Find where the given text appears and provide that cell's center as [x, y] coordinate. 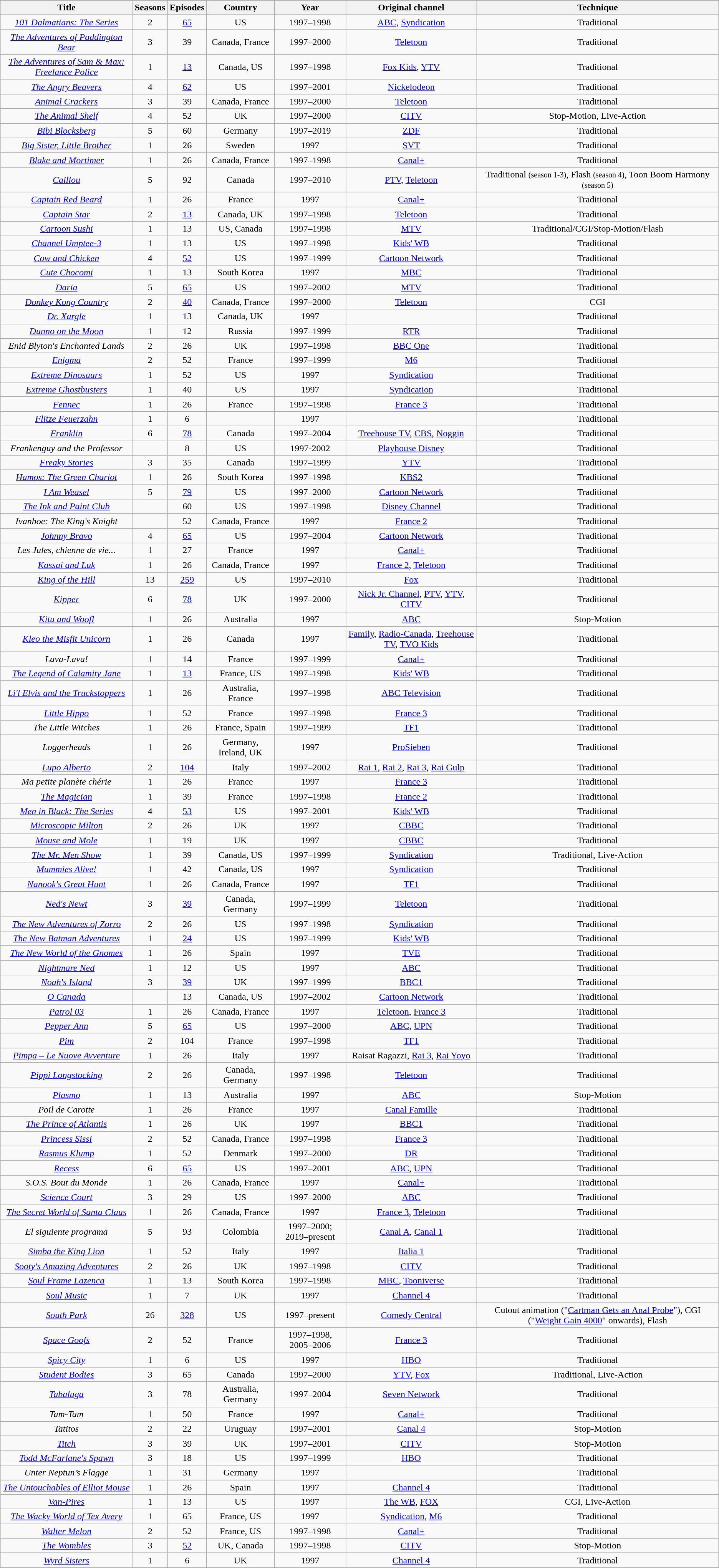
Russia [240, 331]
14 [187, 659]
Ned's Newt [66, 904]
The Ink and Paint Club [66, 507]
Dr. Xargle [66, 316]
Franklin [66, 433]
Canal Famille [411, 1109]
Recess [66, 1168]
Technique [598, 8]
29 [187, 1197]
31 [187, 1472]
Plasmo [66, 1095]
Sweden [240, 145]
Donkey Kong Country [66, 302]
62 [187, 87]
Animal Crackers [66, 101]
Cutout animation ("Cartman Gets an Anal Probe"), CGI ("Weight Gain 4000" onwards), Flash [598, 1315]
Seasons [150, 8]
Johnny Bravo [66, 536]
Captain Red Beard [66, 199]
1997–1998, 2005–2006 [310, 1340]
ZDF [411, 131]
The New World of the Gnomes [66, 953]
Science Court [66, 1197]
Loggerheads [66, 747]
King of the Hill [66, 580]
18 [187, 1458]
The Wacky World of Tex Avery [66, 1517]
Traditional (season 1-3), Flash (season 4), Toon Boom Harmony (season 5) [598, 180]
1997–2000; 2019–present [310, 1232]
Poil de Carotte [66, 1109]
The Magician [66, 796]
DR [411, 1153]
Microscopic Milton [66, 826]
Nanook's Great Hunt [66, 884]
The New Adventures of Zorro [66, 924]
Disney Channel [411, 507]
The Adventures of Sam & Max: Freelance Police [66, 67]
Soul Music [66, 1295]
Nightmare Ned [66, 967]
Lupo Alberto [66, 767]
Stop-Motion, Live-Action [598, 116]
Soul Frame Lazenca [66, 1281]
24 [187, 938]
Cute Chocomi [66, 273]
Captain Star [66, 214]
Denmark [240, 1153]
92 [187, 180]
Hamos: The Green Chariot [66, 477]
Playhouse Disney [411, 448]
Pepper Ann [66, 1026]
UK, Canada [240, 1546]
ABC Television [411, 693]
Blake and Mortimer [66, 160]
Les Jules, chienne de vie... [66, 550]
42 [187, 869]
1997–present [310, 1315]
CGI, Live-Action [598, 1502]
Princess Sissi [66, 1139]
Kassai and Luk [66, 565]
Australia, France [240, 693]
Enid Blyton's Enchanted Lands [66, 346]
Men in Black: The Series [66, 811]
Little Hippo [66, 713]
Traditional/CGI/Stop-Motion/Flash [598, 229]
Dunno on the Moon [66, 331]
Comedy Central [411, 1315]
BBC One [411, 346]
The Mr. Men Show [66, 855]
M6 [411, 360]
Cartoon Sushi [66, 229]
Fox Kids, YTV [411, 67]
Todd McFarlane's Spawn [66, 1458]
Caillou [66, 180]
Pippi Longstocking [66, 1075]
O Canada [66, 997]
Noah's Island [66, 982]
Kleo the Misfit Unicorn [66, 639]
27 [187, 550]
YTV [411, 463]
Student Bodies [66, 1374]
Episodes [187, 8]
Original channel [411, 8]
50 [187, 1414]
YTV, Fox [411, 1374]
The Little Witches [66, 728]
Tatitos [66, 1429]
Wyrd Sisters [66, 1560]
Patrol 03 [66, 1012]
Teletoon, France 3 [411, 1012]
328 [187, 1315]
Titch [66, 1443]
The Adventures of Paddington Bear [66, 42]
Seven Network [411, 1394]
The New Batman Adventures [66, 938]
79 [187, 492]
RTR [411, 331]
Fox [411, 580]
Simba the King Lion [66, 1252]
8 [187, 448]
Rasmus Klump [66, 1153]
Kitu and Woofl [66, 619]
Walter Melon [66, 1531]
259 [187, 580]
Pim [66, 1041]
El siguiente programa [66, 1232]
Canal A, Canal 1 [411, 1232]
Germany, Ireland, UK [240, 747]
Ma petite planète chérie [66, 782]
Cow and Chicken [66, 258]
Extreme Dinosaurs [66, 375]
Freaky Stories [66, 463]
Lava-Lava! [66, 659]
Country [240, 8]
Spicy City [66, 1360]
Channel Umptee-3 [66, 243]
22 [187, 1429]
Mummies Alive! [66, 869]
Enigma [66, 360]
Kipper [66, 599]
Syndication, M6 [411, 1517]
1997–2019 [310, 131]
France 3, Teletoon [411, 1212]
I Am Weasel [66, 492]
The Legend of Calamity Jane [66, 673]
Bibi Blocksberg [66, 131]
Australia, Germany [240, 1394]
France 2, Teletoon [411, 565]
TVE [411, 953]
Tam-Tam [66, 1414]
Space Goofs [66, 1340]
Daria [66, 287]
Extreme Ghostbusters [66, 389]
Title [66, 8]
Raisat Ragazzi, Rai 3, Rai Yoyo [411, 1055]
Big Sister, Little Brother [66, 145]
The Prince of Atlantis [66, 1124]
ABC, Syndication [411, 22]
Tabaluga [66, 1394]
Van-Pires [66, 1502]
Rai 1, Rai 2, Rai 3, Rai Gulp [411, 767]
PTV, Teletoon [411, 180]
Fennec [66, 404]
The Untouchables of Elliot Mouse [66, 1487]
Nickelodeon [411, 87]
MBC, Tooniverse [411, 1281]
CGI [598, 302]
The Secret World of Santa Claus [66, 1212]
Ivanhoe: The King's Knight [66, 521]
1997-2002 [310, 448]
The Angry Beavers [66, 87]
Treehouse TV, CBS, Noggin [411, 433]
SVT [411, 145]
Family, Radio-Canada, Treehouse TV, TVO Kids [411, 639]
101 Dalmatians: The Series [66, 22]
KBS2 [411, 477]
Frankenguy and the Professor [66, 448]
Pimpa – Le Nuove Avventure [66, 1055]
ProSieben [411, 747]
Mouse and Mole [66, 840]
93 [187, 1232]
Nick Jr. Channel, PTV, YTV, CITV [411, 599]
Uruguay [240, 1429]
The Wombles [66, 1546]
Flitze Feuerzahn [66, 419]
S.O.S. Bout du Monde [66, 1182]
South Park [66, 1315]
Colombia [240, 1232]
MBC [411, 273]
Unter Neptun’s Flagge [66, 1472]
7 [187, 1295]
53 [187, 811]
Li'l Elvis and the Truckstoppers [66, 693]
US, Canada [240, 229]
Italia 1 [411, 1252]
Sooty's Amazing Adventures [66, 1266]
The WB, FOX [411, 1502]
Year [310, 8]
France, Spain [240, 728]
19 [187, 840]
The Animal Shelf [66, 116]
Canal 4 [411, 1429]
35 [187, 463]
